Identify which cell holds the provided text, then report its (x, y) central coordinate. 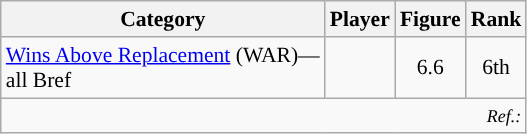
6.6 (430, 68)
6th (496, 68)
Player (360, 19)
Ref.: (264, 116)
Figure (430, 19)
Wins Above Replacement (WAR)—all Bref (163, 68)
Category (163, 19)
Rank (496, 19)
